For the text-containing cell, return its midpoint in (X, Y) coordinate format. 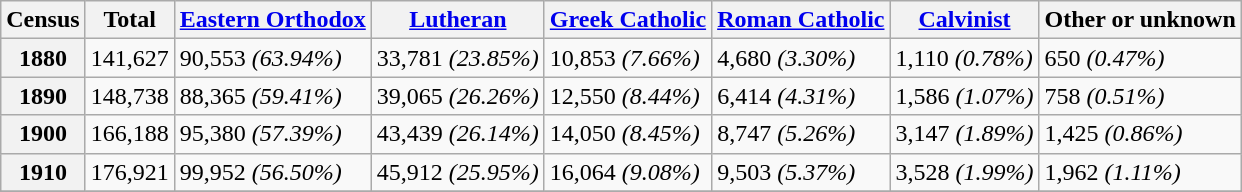
1880 (43, 58)
3,147 (1.89%) (964, 134)
3,528 (1.99%) (964, 172)
650 (0.47%) (1140, 58)
Total (130, 20)
1,425 (0.86%) (1140, 134)
1,962 (1.11%) (1140, 172)
8,747 (5.26%) (801, 134)
14,050 (8.45%) (628, 134)
1910 (43, 172)
1,110 (0.78%) (964, 58)
Greek Catholic (628, 20)
Calvinist (964, 20)
4,680 (3.30%) (801, 58)
148,738 (130, 96)
99,952 (56.50%) (272, 172)
12,550 (8.44%) (628, 96)
Lutheran (458, 20)
176,921 (130, 172)
758 (0.51%) (1140, 96)
1900 (43, 134)
33,781 (23.85%) (458, 58)
45,912 (25.95%) (458, 172)
Other or unknown (1140, 20)
9,503 (5.37%) (801, 172)
88,365 (59.41%) (272, 96)
90,553 (63.94%) (272, 58)
141,627 (130, 58)
95,380 (57.39%) (272, 134)
6,414 (4.31%) (801, 96)
43,439 (26.14%) (458, 134)
16,064 (9.08%) (628, 172)
10,853 (7.66%) (628, 58)
Census (43, 20)
Roman Catholic (801, 20)
166,188 (130, 134)
1,586 (1.07%) (964, 96)
39,065 (26.26%) (458, 96)
Eastern Orthodox (272, 20)
1890 (43, 96)
